Output the (X, Y) coordinate of the center of the cell containing the given text.  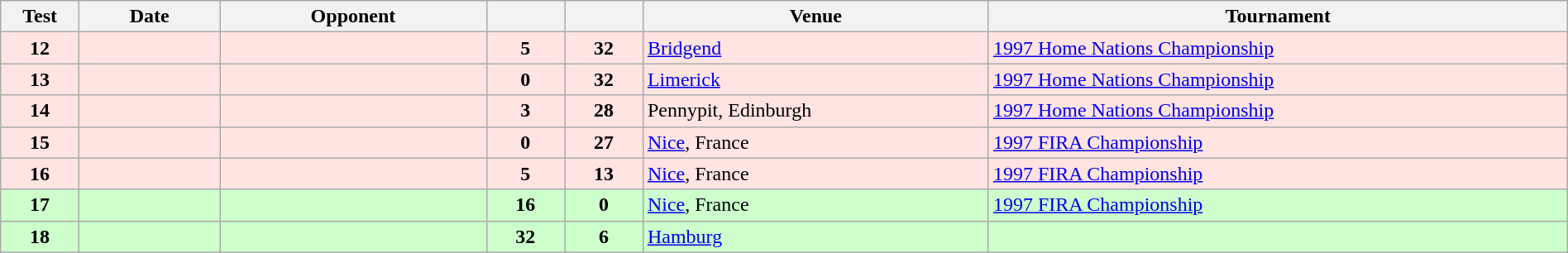
Opponent (353, 17)
17 (40, 205)
Date (149, 17)
6 (604, 236)
Venue (815, 17)
18 (40, 236)
14 (40, 111)
28 (604, 111)
Bridgend (815, 48)
12 (40, 48)
Pennypit, Edinburgh (815, 111)
Limerick (815, 79)
27 (604, 142)
Tournament (1278, 17)
Test (40, 17)
Hamburg (815, 236)
3 (526, 111)
15 (40, 142)
